For the text-containing cell, return its midpoint in (x, y) coordinate format. 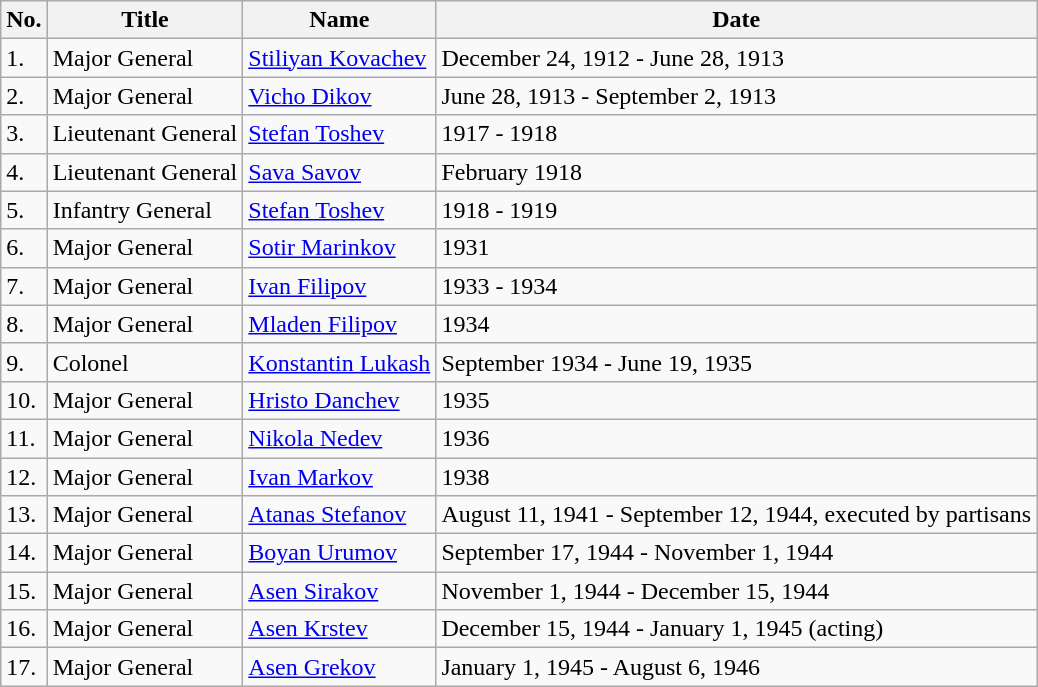
No. (24, 20)
Sotir Marinkov (340, 248)
June 28, 1913 - September 2, 1913 (736, 96)
1936 (736, 438)
1. (24, 58)
Sava Savov (340, 172)
1931 (736, 248)
Asen Grekov (340, 667)
4. (24, 172)
Nikola Nedev (340, 438)
Boyan Urumov (340, 553)
17. (24, 667)
Mladen Filipov (340, 324)
Ivan Markov (340, 477)
6. (24, 248)
Asen Sirakov (340, 591)
1918 - 1919 (736, 210)
13. (24, 515)
December 15, 1944 - January 1, 1945 (acting) (736, 629)
Asen Krstev (340, 629)
11. (24, 438)
January 1, 1945 - August 6, 1946 (736, 667)
Ivan Filipov (340, 286)
Atanas Stefanov (340, 515)
September 1934 - June 19, 1935 (736, 362)
Stiliyan Kovachev (340, 58)
1917 - 1918 (736, 134)
1935 (736, 400)
Hristo Danchev (340, 400)
November 1, 1944 - December 15, 1944 (736, 591)
Title (145, 20)
August 11, 1941 - September 12, 1944, executed by partisans (736, 515)
15. (24, 591)
Infantry General (145, 210)
February 1918 (736, 172)
3. (24, 134)
1934 (736, 324)
12. (24, 477)
Name (340, 20)
16. (24, 629)
Date (736, 20)
December 24, 1912 - June 28, 1913 (736, 58)
1938 (736, 477)
September 17, 1944 - November 1, 1944 (736, 553)
2. (24, 96)
8. (24, 324)
1933 - 1934 (736, 286)
5. (24, 210)
Vicho Dikov (340, 96)
Konstantin Lukash (340, 362)
Colonel (145, 362)
9. (24, 362)
14. (24, 553)
7. (24, 286)
10. (24, 400)
